Return the [X, Y] coordinate for the center point of the cell that contains the specified text.  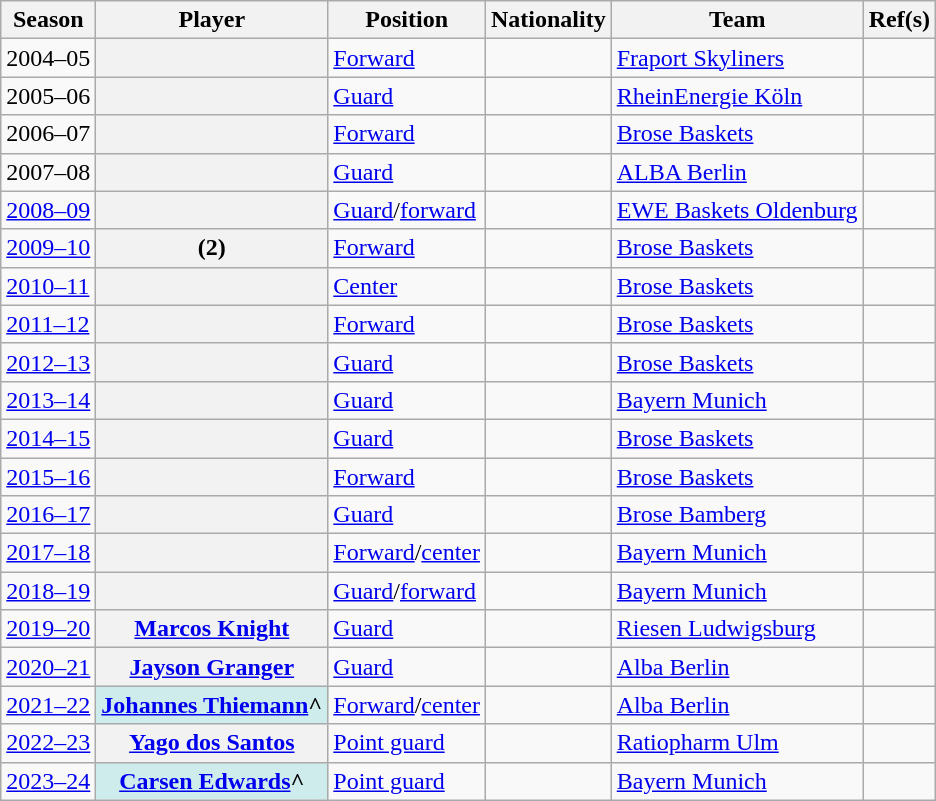
2019–20 [48, 629]
Position [407, 20]
2018–19 [48, 591]
RheinEnergie Köln [737, 96]
Jayson Granger [212, 667]
ALBA Berlin [737, 172]
2005–06 [48, 96]
Center [407, 286]
2023–24 [48, 781]
2009–10 [48, 248]
Fraport Skyliners [737, 58]
2017–18 [48, 553]
2015–16 [48, 477]
(2) [212, 248]
Brose Bamberg [737, 515]
2021–22 [48, 705]
2022–23 [48, 743]
Season [48, 20]
2013–14 [48, 400]
2014–15 [48, 438]
2010–11 [48, 286]
2012–13 [48, 362]
2007–08 [48, 172]
2011–12 [48, 324]
2004–05 [48, 58]
Ratiopharm Ulm [737, 743]
Johannes Thiemann^ [212, 705]
2006–07 [48, 134]
Player [212, 20]
2008–09 [48, 210]
2020–21 [48, 667]
Team [737, 20]
Carsen Edwards^ [212, 781]
Yago dos Santos [212, 743]
EWE Baskets Oldenburg [737, 210]
Riesen Ludwigsburg [737, 629]
2016–17 [48, 515]
Nationality [548, 20]
Ref(s) [899, 20]
Marcos Knight [212, 629]
